Capture the cell that displays the provided text and extract its (X, Y) central coordinate. 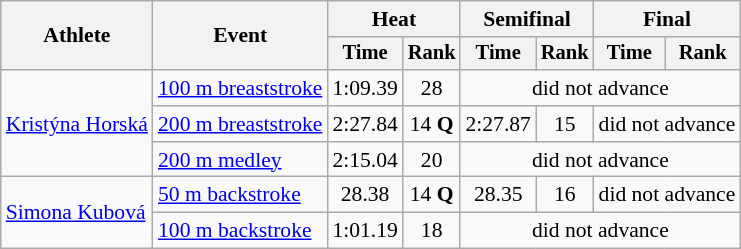
2:15.04 (364, 160)
2:27.87 (498, 124)
28.38 (364, 195)
100 m breaststroke (240, 88)
28 (432, 88)
16 (565, 195)
1:01.19 (364, 231)
1:09.39 (364, 88)
15 (565, 124)
Heat (394, 19)
Semifinal (526, 19)
Final (668, 19)
Simona Kubová (77, 212)
Athlete (77, 36)
200 m medley (240, 160)
100 m backstroke (240, 231)
Kristýna Horská (77, 124)
Event (240, 36)
20 (432, 160)
2:27.84 (364, 124)
200 m breaststroke (240, 124)
18 (432, 231)
28.35 (498, 195)
50 m backstroke (240, 195)
